For the text-containing cell, return its midpoint in (x, y) coordinate format. 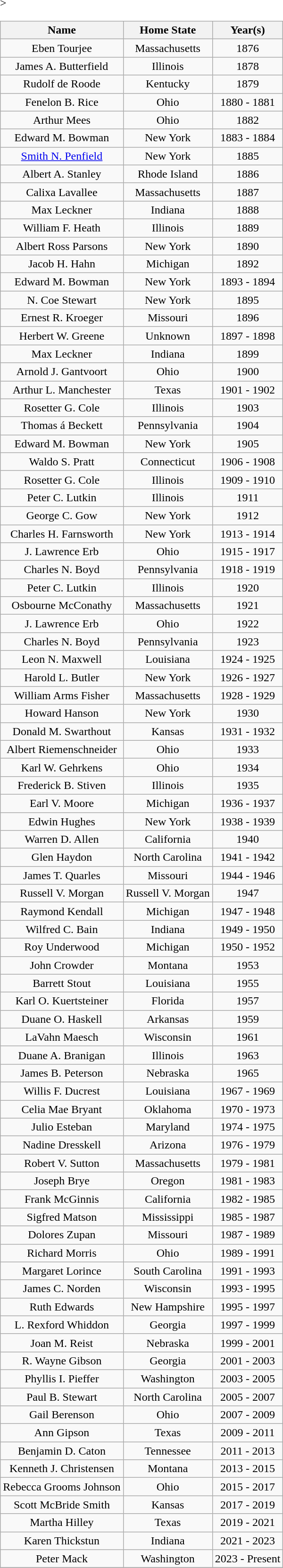
1888 (248, 210)
1878 (248, 66)
1880 - 1881 (248, 102)
Martha Hilley (62, 1523)
1889 (248, 228)
1897 - 1898 (248, 336)
Eben Tourjee (62, 48)
Edwin Hughes (62, 822)
1987 - 1989 (248, 1235)
Frederick B. Stiven (62, 785)
Celia Mae Bryant (62, 1109)
Tennessee (168, 1451)
2011 - 2013 (248, 1451)
1991 - 1993 (248, 1271)
Barrett Stout (62, 983)
Year(s) (248, 30)
1999 - 2001 (248, 1343)
1941 - 1942 (248, 857)
Arnold J. Gantvoort (62, 372)
1903 (248, 408)
Herbert W. Greene (62, 336)
Oregon (168, 1181)
2017 - 2019 (248, 1505)
1893 - 1894 (248, 282)
William Arms Fisher (62, 695)
Scott McBride Smith (62, 1505)
1931 - 1932 (248, 731)
Arthur Mees (62, 120)
Rhode Island (168, 174)
2013 - 2015 (248, 1469)
Albert A. Stanley (62, 174)
2021 - 2023 (248, 1541)
1892 (248, 264)
1901 - 1902 (248, 390)
Arkansas (168, 1019)
1940 (248, 840)
James T. Quarles (62, 875)
Robert V. Sutton (62, 1163)
Arthur L. Manchester (62, 390)
1985 - 1987 (248, 1217)
2009 - 2011 (248, 1433)
1982 - 1985 (248, 1199)
1887 (248, 192)
Howard Hanson (62, 713)
Name (62, 30)
Donald M. Swarthout (62, 731)
Oklahoma (168, 1109)
1906 - 1908 (248, 462)
Albert Ross Parsons (62, 246)
Joseph Brye (62, 1181)
2001 - 2003 (248, 1361)
Roy Underwood (62, 947)
Peter Mack (62, 1559)
LaVahn Maesch (62, 1037)
Warren D. Allen (62, 840)
1918 - 1919 (248, 570)
1922 (248, 624)
Wilfred C. Bain (62, 929)
1995 - 1997 (248, 1307)
South Carolina (168, 1271)
2015 - 2017 (248, 1487)
Ann Gipson (62, 1433)
N. Coe Stewart (62, 300)
1930 (248, 713)
Earl V. Moore (62, 803)
Fenelon B. Rice (62, 102)
Karl W. Gehrkens (62, 767)
Phyllis I. Pieffer (62, 1379)
Raymond Kendall (62, 911)
Waldo S. Pratt (62, 462)
Margaret Lorince (62, 1271)
Florida (168, 1001)
2005 - 2007 (248, 1397)
1909 - 1910 (248, 480)
1879 (248, 84)
1957 (248, 1001)
1886 (248, 174)
1926 - 1927 (248, 677)
1905 (248, 444)
1904 (248, 426)
Rebecca Grooms Johnson (62, 1487)
Albert Riemenschneider (62, 749)
George C. Gow (62, 515)
Glen Haydon (62, 857)
1947 - 1948 (248, 911)
Jacob H. Hahn (62, 264)
James C. Norden (62, 1289)
1900 (248, 372)
Maryland (168, 1127)
1883 - 1884 (248, 138)
1890 (248, 246)
1979 - 1981 (248, 1163)
1913 - 1914 (248, 533)
1967 - 1969 (248, 1091)
1934 (248, 767)
1911 (248, 497)
1993 - 1995 (248, 1289)
Rudolf de Roode (62, 84)
1974 - 1975 (248, 1127)
1895 (248, 300)
Joan M. Reist (62, 1343)
Benjamin D. Caton (62, 1451)
1959 (248, 1019)
Smith N. Penfield (62, 156)
1912 (248, 515)
1882 (248, 120)
1938 - 1939 (248, 822)
2023 - Present (248, 1559)
1896 (248, 318)
Paul B. Stewart (62, 1397)
1997 - 1999 (248, 1325)
Thomas á Beckett (62, 426)
Unknown (168, 336)
Karen Thickstun (62, 1541)
Connecticut (168, 462)
Duane O. Haskell (62, 1019)
2019 - 2021 (248, 1523)
1961 (248, 1037)
1924 - 1925 (248, 660)
1928 - 1929 (248, 695)
James B. Peterson (62, 1073)
1915 - 1917 (248, 552)
New Hampshire (168, 1307)
Ernest R. Kroeger (62, 318)
1899 (248, 354)
Arizona (168, 1145)
Mississippi (168, 1217)
1935 (248, 785)
Julio Esteban (62, 1127)
L. Rexford Whiddon (62, 1325)
Willis F. Ducrest (62, 1091)
Sigfred Matson (62, 1217)
1933 (248, 749)
Charles H. Farnsworth (62, 533)
1936 - 1937 (248, 803)
1965 (248, 1073)
1950 - 1952 (248, 947)
1921 (248, 606)
Gail Berenson (62, 1415)
William F. Heath (62, 228)
1949 - 1950 (248, 929)
1876 (248, 48)
Frank McGinnis (62, 1199)
Osbourne McConathy (62, 606)
Nadine Dresskell (62, 1145)
2003 - 2005 (248, 1379)
1923 (248, 642)
1947 (248, 893)
1970 - 1973 (248, 1109)
1981 - 1983 (248, 1181)
1976 - 1979 (248, 1145)
1963 (248, 1055)
Karl O. Kuertsteiner (62, 1001)
1944 - 1946 (248, 875)
Kentucky (168, 84)
1989 - 1991 (248, 1253)
1885 (248, 156)
Duane A. Branigan (62, 1055)
Dolores Zupan (62, 1235)
Kenneth J. Christensen (62, 1469)
Ruth Edwards (62, 1307)
1953 (248, 965)
Calixa Lavallee (62, 192)
John Crowder (62, 965)
Home State (168, 30)
Richard Morris (62, 1253)
1920 (248, 588)
Harold L. Butler (62, 677)
Leon N. Maxwell (62, 660)
1955 (248, 983)
James A. Butterfield (62, 66)
2007 - 2009 (248, 1415)
R. Wayne Gibson (62, 1361)
